Extract the (X, Y) coordinate from the center of the cell holding the provided text.  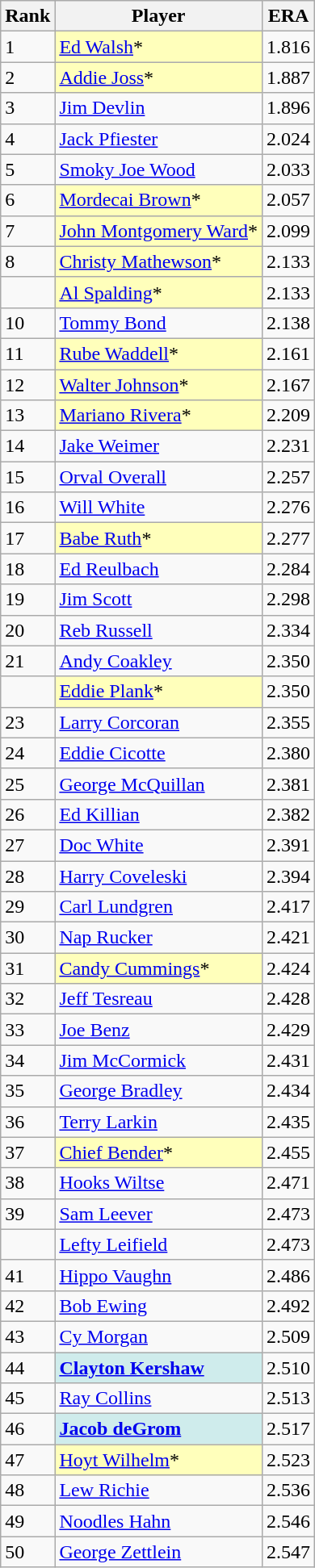
Jim Devlin (158, 108)
2.391 (289, 845)
43 (27, 1336)
Jim Scott (158, 600)
Jake Weimer (158, 446)
27 (27, 845)
2.033 (289, 169)
Andy Coakley (158, 661)
Ray Collins (158, 1399)
Player (158, 16)
2.381 (289, 784)
2.138 (289, 323)
Mariano Rivera* (158, 416)
Cy Morgan (158, 1336)
Doc White (158, 845)
18 (27, 569)
2.421 (289, 938)
Jack Pfiester (158, 139)
19 (27, 600)
Ed Reulbach (158, 569)
Bob Ewing (158, 1306)
15 (27, 477)
Smoky Joe Wood (158, 169)
4 (27, 139)
John Montgomery Ward* (158, 231)
2.099 (289, 231)
2.486 (289, 1275)
2.394 (289, 876)
8 (27, 261)
21 (27, 661)
36 (27, 1122)
2.510 (289, 1368)
2.536 (289, 1491)
2.298 (289, 600)
3 (27, 108)
2.455 (289, 1152)
Walter Johnson* (158, 385)
2.471 (289, 1183)
2.380 (289, 753)
Harry Coveleski (158, 876)
2.276 (289, 508)
2 (27, 77)
2.417 (289, 907)
George Zettlein (158, 1552)
2.509 (289, 1336)
Christy Mathewson* (158, 261)
2.057 (289, 200)
17 (27, 538)
26 (27, 814)
2.231 (289, 446)
Hooks Wiltse (158, 1183)
Jeff Tesreau (158, 999)
Rank (27, 16)
45 (27, 1399)
1.816 (289, 47)
1.887 (289, 77)
20 (27, 630)
Ed Killian (158, 814)
2.209 (289, 416)
2.257 (289, 477)
2.429 (289, 1030)
Ed Walsh* (158, 47)
Al Spalding* (158, 292)
29 (27, 907)
2.513 (289, 1399)
2.547 (289, 1552)
ERA (289, 16)
13 (27, 416)
George Bradley (158, 1091)
2.434 (289, 1091)
Lew Richie (158, 1491)
2.428 (289, 999)
32 (27, 999)
2.424 (289, 968)
2.523 (289, 1460)
6 (27, 200)
2.431 (289, 1060)
Lefty Leifield (158, 1244)
2.382 (289, 814)
35 (27, 1091)
Addie Joss* (158, 77)
12 (27, 385)
34 (27, 1060)
31 (27, 968)
Terry Larkin (158, 1122)
25 (27, 784)
42 (27, 1306)
44 (27, 1368)
George McQuillan (158, 784)
Hippo Vaughn (158, 1275)
2.284 (289, 569)
5 (27, 169)
41 (27, 1275)
28 (27, 876)
Larry Corcoran (158, 722)
1.896 (289, 108)
2.517 (289, 1429)
Mordecai Brown* (158, 200)
33 (27, 1030)
11 (27, 353)
Reb Russell (158, 630)
47 (27, 1460)
Noodles Hahn (158, 1521)
Tommy Bond (158, 323)
Hoyt Wilhelm* (158, 1460)
2.435 (289, 1122)
1 (27, 47)
2.161 (289, 353)
Rube Waddell* (158, 353)
24 (27, 753)
Will White (158, 508)
Orval Overall (158, 477)
38 (27, 1183)
7 (27, 231)
Jacob deGrom (158, 1429)
46 (27, 1429)
14 (27, 446)
10 (27, 323)
Nap Rucker (158, 938)
Babe Ruth* (158, 538)
48 (27, 1491)
50 (27, 1552)
Clayton Kershaw (158, 1368)
Eddie Cicotte (158, 753)
30 (27, 938)
Candy Cummings* (158, 968)
2.492 (289, 1306)
37 (27, 1152)
39 (27, 1214)
2.167 (289, 385)
2.355 (289, 722)
Carl Lundgren (158, 907)
Joe Benz (158, 1030)
Chief Bender* (158, 1152)
2.024 (289, 139)
2.334 (289, 630)
2.277 (289, 538)
Jim McCormick (158, 1060)
2.546 (289, 1521)
Eddie Plank* (158, 692)
49 (27, 1521)
16 (27, 508)
23 (27, 722)
Sam Leever (158, 1214)
